From the cell containing the given text, extract its center point as (X, Y) coordinate. 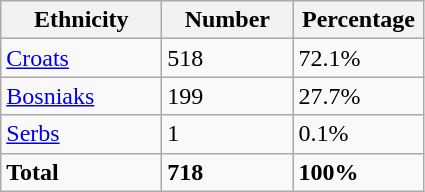
0.1% (358, 134)
199 (228, 96)
27.7% (358, 96)
1 (228, 134)
Percentage (358, 20)
Ethnicity (82, 20)
100% (358, 172)
Croats (82, 58)
Total (82, 172)
72.1% (358, 58)
Serbs (82, 134)
518 (228, 58)
Bosniaks (82, 96)
Number (228, 20)
718 (228, 172)
